From the cell containing the given text, extract its center point as (x, y) coordinate. 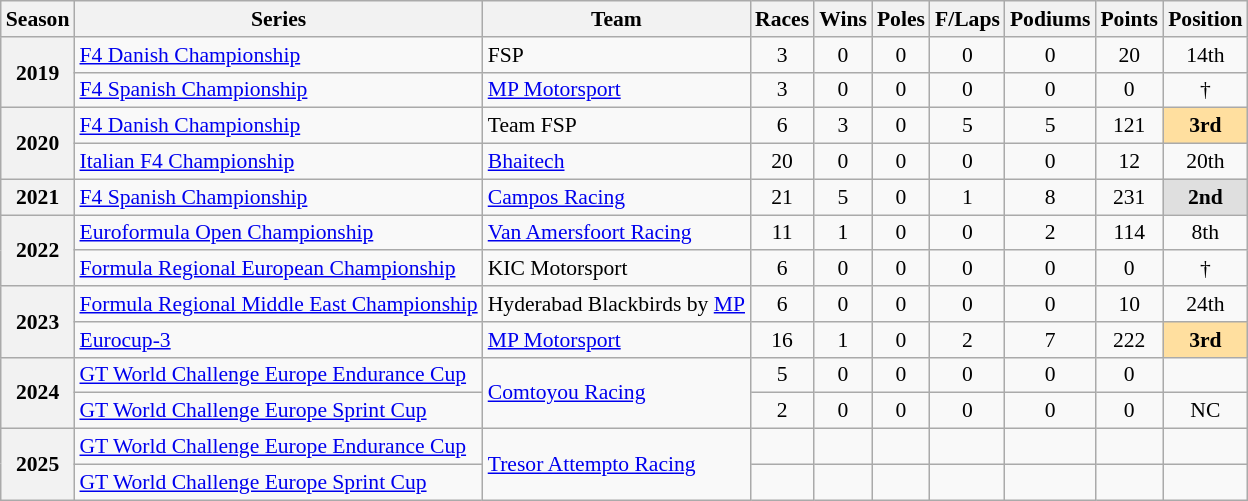
Formula Regional European Championship (278, 269)
12 (1129, 162)
14th (1205, 55)
11 (782, 233)
Races (782, 19)
2020 (38, 144)
121 (1129, 126)
114 (1129, 233)
Comtoyou Racing (616, 392)
2024 (38, 392)
2021 (38, 197)
2023 (38, 322)
Poles (901, 19)
2025 (38, 464)
222 (1129, 340)
2019 (38, 72)
Season (38, 19)
Formula Regional Middle East Championship (278, 304)
F/Laps (968, 19)
Team FSP (616, 126)
Position (1205, 19)
24th (1205, 304)
Series (278, 19)
8th (1205, 233)
KIC Motorsport (616, 269)
Italian F4 Championship (278, 162)
Wins (843, 19)
Podiums (1050, 19)
2nd (1205, 197)
Tresor Attempto Racing (616, 464)
Euroformula Open Championship (278, 233)
FSP (616, 55)
NC (1205, 411)
Hyderabad Blackbirds by MP (616, 304)
10 (1129, 304)
Bhaitech (616, 162)
2022 (38, 250)
21 (782, 197)
Team (616, 19)
Van Amersfoort Racing (616, 233)
Campos Racing (616, 197)
7 (1050, 340)
231 (1129, 197)
16 (782, 340)
20th (1205, 162)
Eurocup-3 (278, 340)
Points (1129, 19)
8 (1050, 197)
